Provide the [X, Y] coordinate of the cell's center where the given text is located.  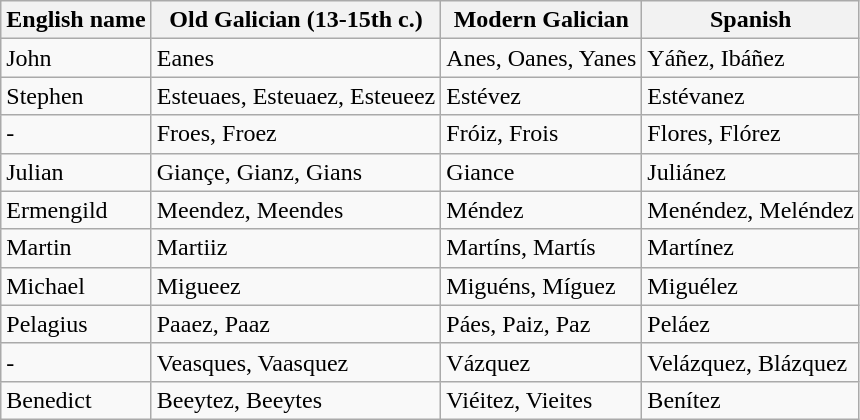
Estévanez [751, 96]
Flores, Flórez [751, 134]
Vázquez [542, 362]
Fróiz, Frois [542, 134]
Stephen [76, 96]
Meendez, Meendes [296, 210]
Old Galician (13-15th c.) [296, 20]
Paaez, Paaz [296, 324]
Juliánez [751, 172]
Martiiz [296, 248]
Beeytez, Beeytes [296, 400]
Martin [76, 248]
Pelagius [76, 324]
Méndez [542, 210]
Viéitez, Vieites [542, 400]
Modern Galician [542, 20]
Miguélez [751, 286]
Giançe, Gianz, Gians [296, 172]
Yáñez, Ibáñez [751, 58]
Peláez [751, 324]
Menéndez, Meléndez [751, 210]
Esteuaes, Esteuaez, Esteueez [296, 96]
Benítez [751, 400]
Froes, Froez [296, 134]
Miguéns, Míguez [542, 286]
Veasques, Vaasquez [296, 362]
Martíns, Martís [542, 248]
Estévez [542, 96]
Martínez [751, 248]
Migueez [296, 286]
Julian [76, 172]
Giance [542, 172]
Anes, Oanes, Yanes [542, 58]
Ermengild [76, 210]
Velázquez, Blázquez [751, 362]
Páes, Paiz, Paz [542, 324]
John [76, 58]
Spanish [751, 20]
Benedict [76, 400]
Michael [76, 286]
English name [76, 20]
Eanes [296, 58]
